Scan for the cell matching the given text and deliver its (X, Y) coordinate at center. 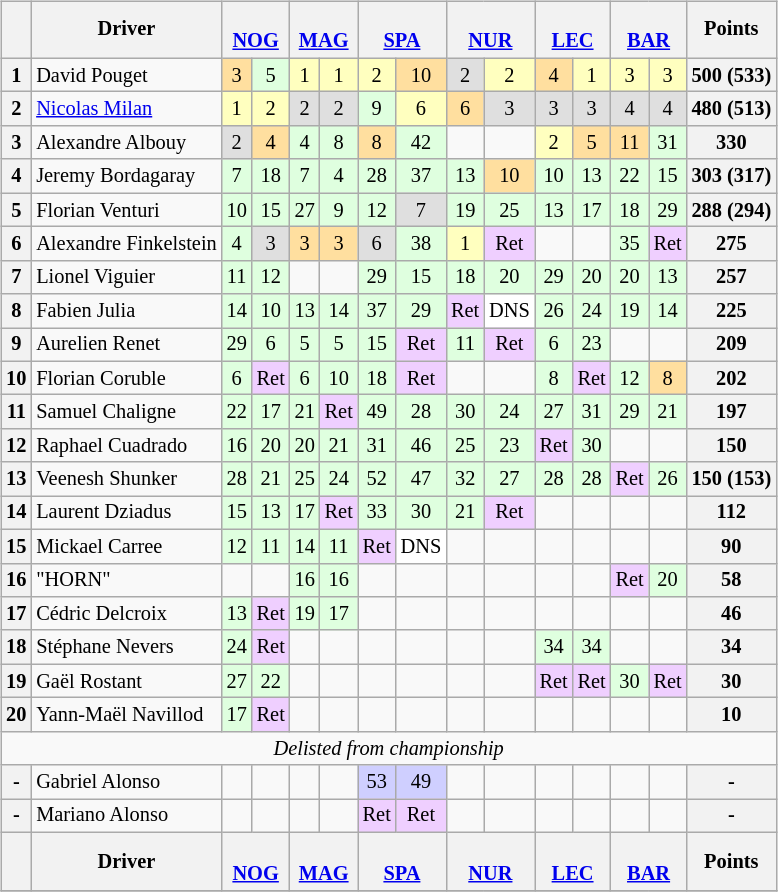
275 (732, 244)
Veenesh Shunker (126, 479)
Cédric Delcroix (126, 614)
Stéphane Nevers (126, 647)
Gabriel Alonso (126, 782)
90 (732, 546)
Alexandre Albouy (126, 143)
112 (732, 513)
"HORN" (126, 580)
Raphael Cuadrado (126, 446)
42 (421, 143)
Nicolas Milan (126, 109)
330 (732, 143)
Fabien Julia (126, 311)
33 (377, 513)
Jeremy Bordagaray (126, 176)
150 (732, 446)
Gaël Rostant (126, 681)
Mickael Carree (126, 546)
Laurent Dziadus (126, 513)
35 (630, 244)
David Pouget (126, 75)
209 (732, 345)
257 (732, 277)
32 (465, 479)
Yann-Maël Navillod (126, 715)
38 (421, 244)
47 (421, 479)
500 (533) (732, 75)
52 (377, 479)
202 (732, 378)
Samuel Chaligne (126, 412)
53 (377, 782)
Alexandre Finkelstein (126, 244)
58 (732, 580)
150 (153) (732, 479)
Lionel Viguier (126, 277)
225 (732, 311)
Mariano Alonso (126, 816)
Aurelien Renet (126, 345)
Florian Coruble (126, 378)
197 (732, 412)
288 (294) (732, 210)
303 (317) (732, 176)
Florian Venturi (126, 210)
Delisted from championship (388, 748)
480 (513) (732, 109)
